For the text-containing cell, return its midpoint in (x, y) coordinate format. 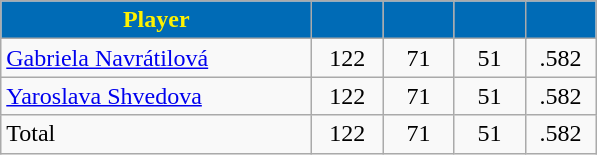
Yaroslava Shvedova (156, 96)
Player (156, 20)
Total (156, 134)
Gabriela Navrátilová (156, 58)
